Detect which cell encompasses the target text, then output its (x, y) center coordinate. 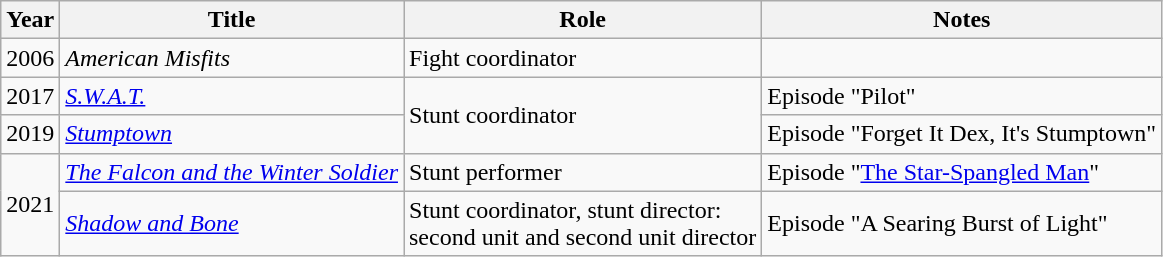
2006 (30, 58)
Stunt coordinator (583, 115)
American Misfits (232, 58)
2019 (30, 134)
Stunt performer (583, 172)
S.W.A.T. (232, 96)
Shadow and Bone (232, 224)
Stumptown (232, 134)
Notes (962, 20)
Episode "Forget It Dex, It's Stumptown" (962, 134)
Episode "A Searing Burst of Light" (962, 224)
2021 (30, 204)
Episode "Pilot" (962, 96)
The Falcon and the Winter Soldier (232, 172)
Year (30, 20)
Fight coordinator (583, 58)
Episode "The Star-Spangled Man" (962, 172)
2017 (30, 96)
Title (232, 20)
Stunt coordinator, stunt director:second unit and second unit director (583, 224)
Role (583, 20)
